Return (x, y) of the center of cell containing provided text 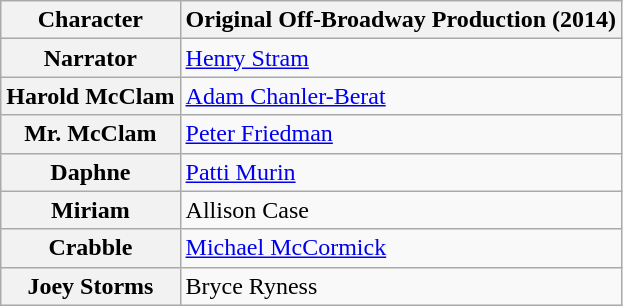
Bryce Ryness (401, 286)
Crabble (90, 248)
Mr. McClam (90, 134)
Henry Stram (401, 58)
Adam Chanler-Berat (401, 96)
Patti Murin (401, 172)
Michael McCormick (401, 248)
Allison Case (401, 210)
Joey Storms (90, 286)
Original Off-Broadway Production (2014) (401, 20)
Peter Friedman (401, 134)
Character (90, 20)
Daphne (90, 172)
Harold McClam (90, 96)
Miriam (90, 210)
Narrator (90, 58)
